Identify which cell holds the provided text, then report its [x, y] central coordinate. 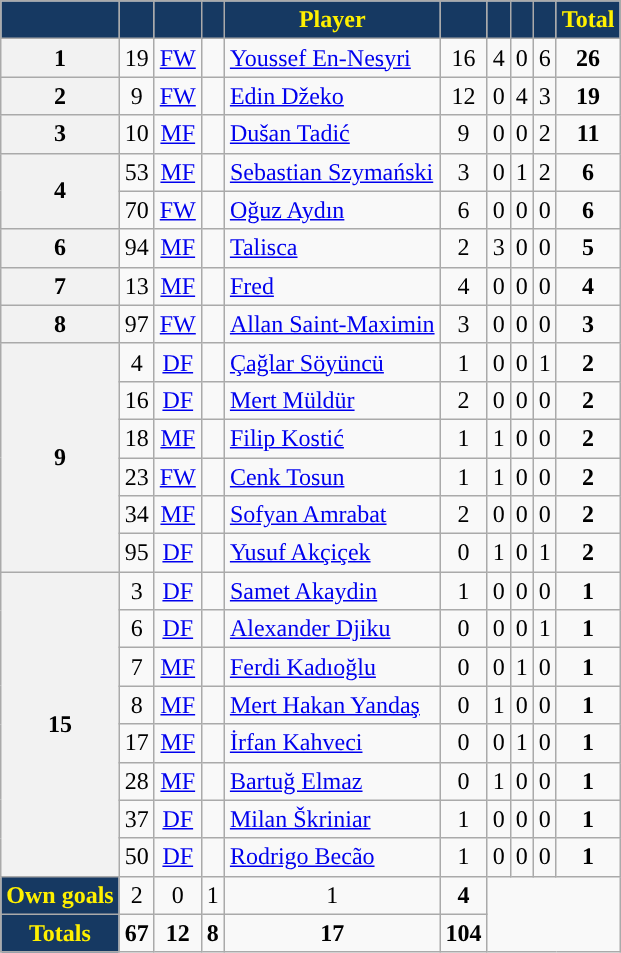
Samet Akaydin [332, 591]
Talisca [332, 248]
70 [136, 210]
Filip Kostić [332, 438]
Youssef En-Nesyri [332, 58]
28 [136, 781]
Dušan Tadić [332, 134]
94 [136, 248]
15 [60, 724]
26 [588, 58]
Sofyan Amrabat [332, 515]
Bartuğ Elmaz [332, 781]
18 [136, 438]
50 [136, 857]
Oğuz Aydın [332, 210]
67 [136, 933]
Cenk Tosun [332, 477]
Own goals [60, 895]
13 [136, 286]
Rodrigo Becão [332, 857]
Allan Saint-Maximin [332, 324]
Total [588, 20]
İrfan Kahveci [332, 743]
Player [332, 20]
37 [136, 819]
Totals [60, 933]
95 [136, 553]
Çağlar Söyüncü [332, 362]
Mert Müldür [332, 400]
Edin Džeko [332, 96]
23 [136, 477]
11 [588, 134]
Sebastian Szymański [332, 172]
Yusuf Akçiçek [332, 553]
5 [588, 248]
Milan Škriniar [332, 819]
104 [464, 933]
Fred [332, 286]
Alexander Djiku [332, 629]
10 [136, 134]
Mert Hakan Yandaş [332, 705]
Ferdi Kadıoğlu [332, 667]
34 [136, 515]
97 [136, 324]
53 [136, 172]
